Identify which cell holds the provided text, then report its (x, y) central coordinate. 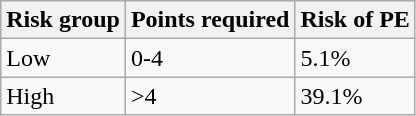
>4 (210, 96)
High (64, 96)
5.1% (355, 58)
Points required (210, 20)
Low (64, 58)
0-4 (210, 58)
Risk group (64, 20)
39.1% (355, 96)
Risk of PE (355, 20)
